Output the (x, y) coordinate of the center of the cell containing the given text.  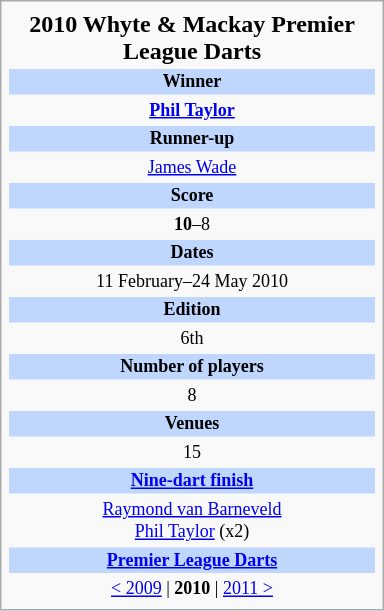
8 (192, 396)
15 (192, 453)
Venues (192, 424)
6th (192, 339)
Edition (192, 310)
Score (192, 196)
Raymond van Barneveld Phil Taylor (x2) (192, 521)
2010 Whyte & Mackay Premier League Darts (192, 38)
Phil Taylor (192, 111)
10–8 (192, 225)
Dates (192, 253)
Runner-up (192, 139)
Winner (192, 82)
Number of players (192, 367)
11 February–24 May 2010 (192, 282)
Nine-dart finish (192, 481)
Premier League Darts (192, 561)
< 2009 | 2010 | 2011 > (192, 589)
James Wade (192, 168)
